Scan for the cell matching the given text and deliver its (X, Y) coordinate at center. 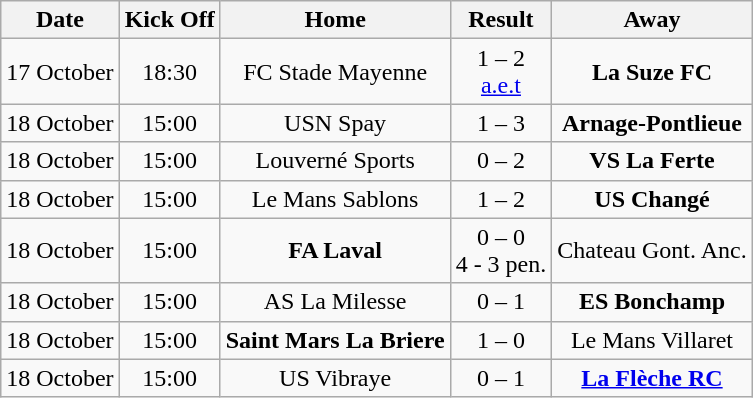
Saint Mars La Briere (335, 340)
Date (60, 20)
ES Bonchamp (652, 302)
1 – 2 a.e.t (501, 72)
Chateau Gont. Anc. (652, 250)
1 – 0 (501, 340)
Louverné Sports (335, 161)
18:30 (170, 72)
US Changé (652, 199)
Home (335, 20)
Away (652, 20)
La Flèche RC (652, 378)
Le Mans Sablons (335, 199)
0 – 0 4 - 3 pen. (501, 250)
VS La Ferte (652, 161)
La Suze FC (652, 72)
FA Laval (335, 250)
FC Stade Mayenne (335, 72)
Kick Off (170, 20)
US Vibraye (335, 378)
Le Mans Villaret (652, 340)
AS La Milesse (335, 302)
Arnage-Pontlieue (652, 123)
Result (501, 20)
1 – 2 (501, 199)
USN Spay (335, 123)
1 – 3 (501, 123)
17 October (60, 72)
0 – 2 (501, 161)
